Return [x, y] of the center of cell containing provided text 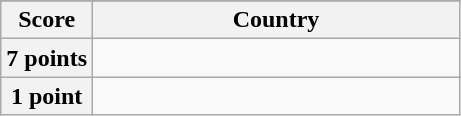
1 point [47, 96]
Country [276, 20]
7 points [47, 58]
Score [47, 20]
